Provide the (X, Y) coordinate of the cell's center where the given text is located.  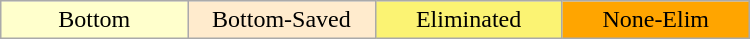
Eliminated (468, 20)
None-Elim (656, 20)
Bottom-Saved (282, 20)
Bottom (94, 20)
